For the text-containing cell, return its midpoint in [X, Y] coordinate format. 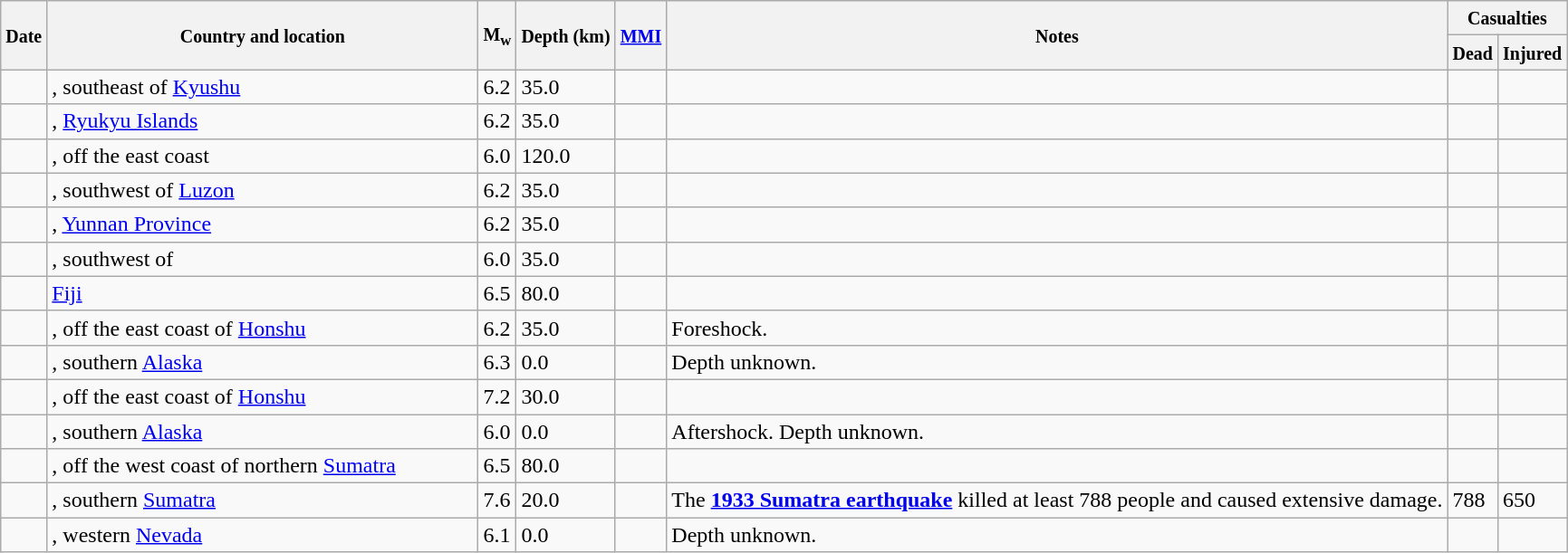
7.2 [497, 396]
Dead [1473, 52]
, off the east coast [263, 156]
Casualties [1507, 18]
6.1 [497, 535]
, southwest of [263, 259]
120.0 [565, 156]
The 1933 Sumatra earthquake killed at least 788 people and caused extensive damage. [1057, 501]
, Yunnan Province [263, 224]
30.0 [565, 396]
Fiji [263, 293]
, southwest of Luzon [263, 190]
7.6 [497, 501]
MMI [641, 35]
20.0 [565, 501]
, southern Sumatra [263, 501]
Mw [497, 35]
Foreshock. [1057, 328]
Date [24, 35]
, Ryukyu Islands [263, 121]
Depth (km) [565, 35]
650 [1533, 501]
Notes [1057, 35]
Aftershock. Depth unknown. [1057, 432]
Injured [1533, 52]
Country and location [263, 35]
, off the west coast of northern Sumatra [263, 466]
788 [1473, 501]
, western Nevada [263, 535]
6.3 [497, 362]
, southeast of Kyushu [263, 87]
